Find where the given text appears and provide that cell's center as (X, Y) coordinate. 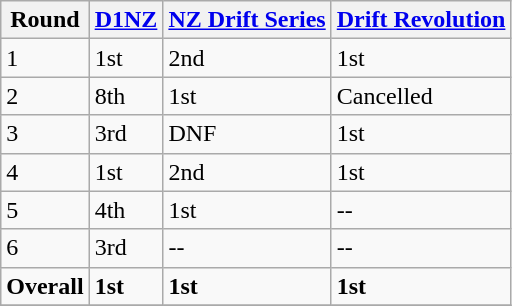
Drift Revolution (421, 20)
Cancelled (421, 96)
4 (45, 172)
5 (45, 210)
DNF (247, 134)
6 (45, 248)
NZ Drift Series (247, 20)
1 (45, 58)
2 (45, 96)
Round (45, 20)
4th (126, 210)
3 (45, 134)
Overall (45, 286)
D1NZ (126, 20)
8th (126, 96)
